Pinpoint the cell where the given text exists, returning its (x, y) midpoint coordinate. 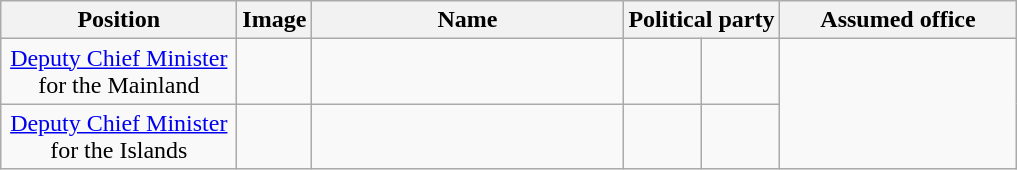
Name (468, 20)
Deputy Chief Minister for the Islands (119, 136)
Image (274, 20)
Assumed office (898, 20)
Position (119, 20)
Deputy Chief Minister for the Mainland (119, 72)
Political party (702, 20)
